Detect which cell encompasses the target text, then output its [X, Y] center coordinate. 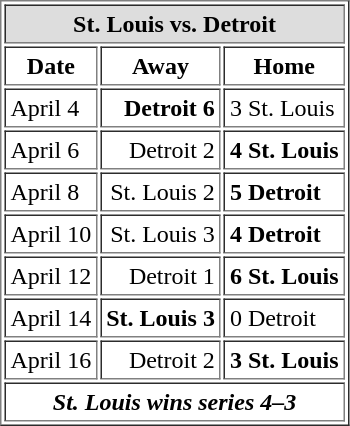
Away [160, 66]
Detroit 1 [160, 276]
St. Louis wins series 4–3 [174, 402]
5 Detroit [284, 192]
4 St. Louis [284, 150]
April 4 [50, 108]
Date [50, 66]
Home [284, 66]
St. Louis 2 [160, 192]
April 8 [50, 192]
4 Detroit [284, 234]
April 14 [50, 318]
April 16 [50, 360]
April 12 [50, 276]
0 Detroit [284, 318]
Detroit 6 [160, 108]
April 6 [50, 150]
St. Louis vs. Detroit [174, 24]
April 10 [50, 234]
6 St. Louis [284, 276]
